For the text-containing cell, return its midpoint in [X, Y] coordinate format. 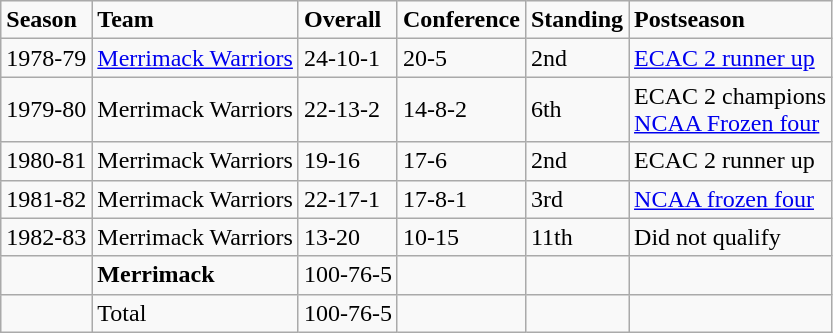
3rd [576, 199]
17-8-1 [461, 199]
1980-81 [46, 161]
22-13-2 [348, 110]
11th [576, 237]
1979-80 [46, 110]
Season [46, 20]
ECAC 2 championsNCAA Frozen four [730, 110]
1982-83 [46, 237]
Team [196, 20]
Total [196, 313]
6th [576, 110]
Merrimack [196, 275]
Standing [576, 20]
17-6 [461, 161]
Conference [461, 20]
13-20 [348, 237]
10-15 [461, 237]
Did not qualify [730, 237]
14-8-2 [461, 110]
Postseason [730, 20]
19-16 [348, 161]
1981-82 [46, 199]
1978-79 [46, 58]
NCAA frozen four [730, 199]
22-17-1 [348, 199]
24-10-1 [348, 58]
20-5 [461, 58]
Overall [348, 20]
